Search for the cell housing the specified text and yield its [x, y] center coordinate. 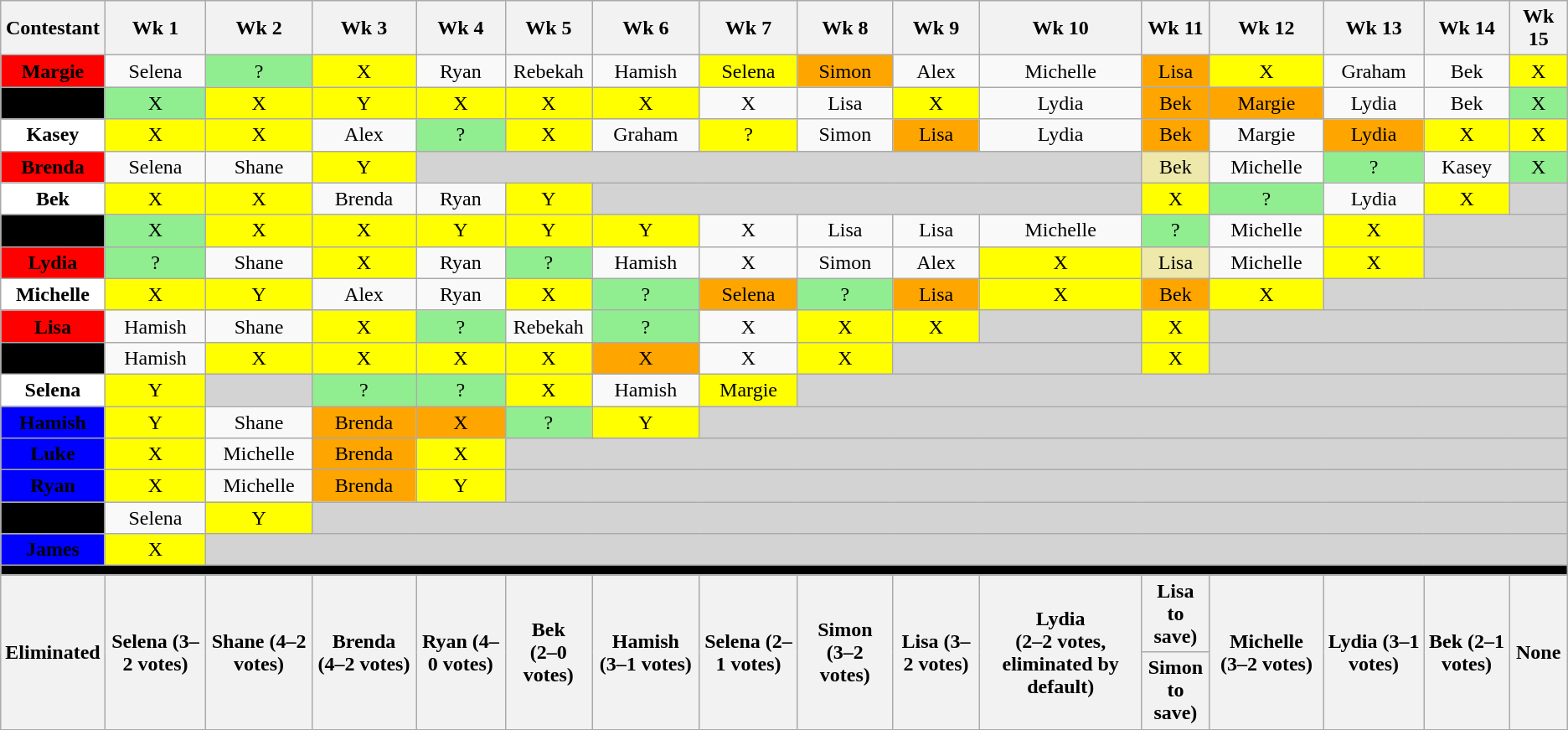
Wk 5 [548, 28]
Wk 10 [1060, 28]
Brenda (4–2 votes) [364, 652]
Wk 14 [1467, 28]
Contestant [53, 28]
Simon to save) [1176, 691]
Wk 4 [461, 28]
Selena (3–2 votes) [156, 652]
Wk 1 [156, 28]
Eliminated [53, 652]
Wk 2 [260, 28]
Wk 8 [845, 28]
Luke [53, 454]
Wk 13 [1374, 28]
Ryan (4–0 votes) [461, 652]
Wk 11 [1176, 28]
Wk 9 [936, 28]
Wk 15 [1538, 28]
Lydia (3–1 votes) [1374, 652]
James [53, 550]
Shane (4–2 votes) [260, 652]
Wk 12 [1266, 28]
Lisa (3–2 votes) [936, 652]
Wk 3 [364, 28]
Michelle (3–2 votes) [1266, 652]
Simon (3–2 votes) [845, 652]
Hamish (3–1 votes) [647, 652]
Lydia(2–2 votes, eliminated by default) [1060, 652]
Bek (2–1 votes) [1467, 652]
Wk 6 [647, 28]
Selena (2–1 votes) [749, 652]
Bek(2–0 votes) [548, 652]
Lisa to save) [1176, 614]
Wk 7 [749, 28]
None [1538, 652]
